Return (X, Y) of the center of cell containing provided text 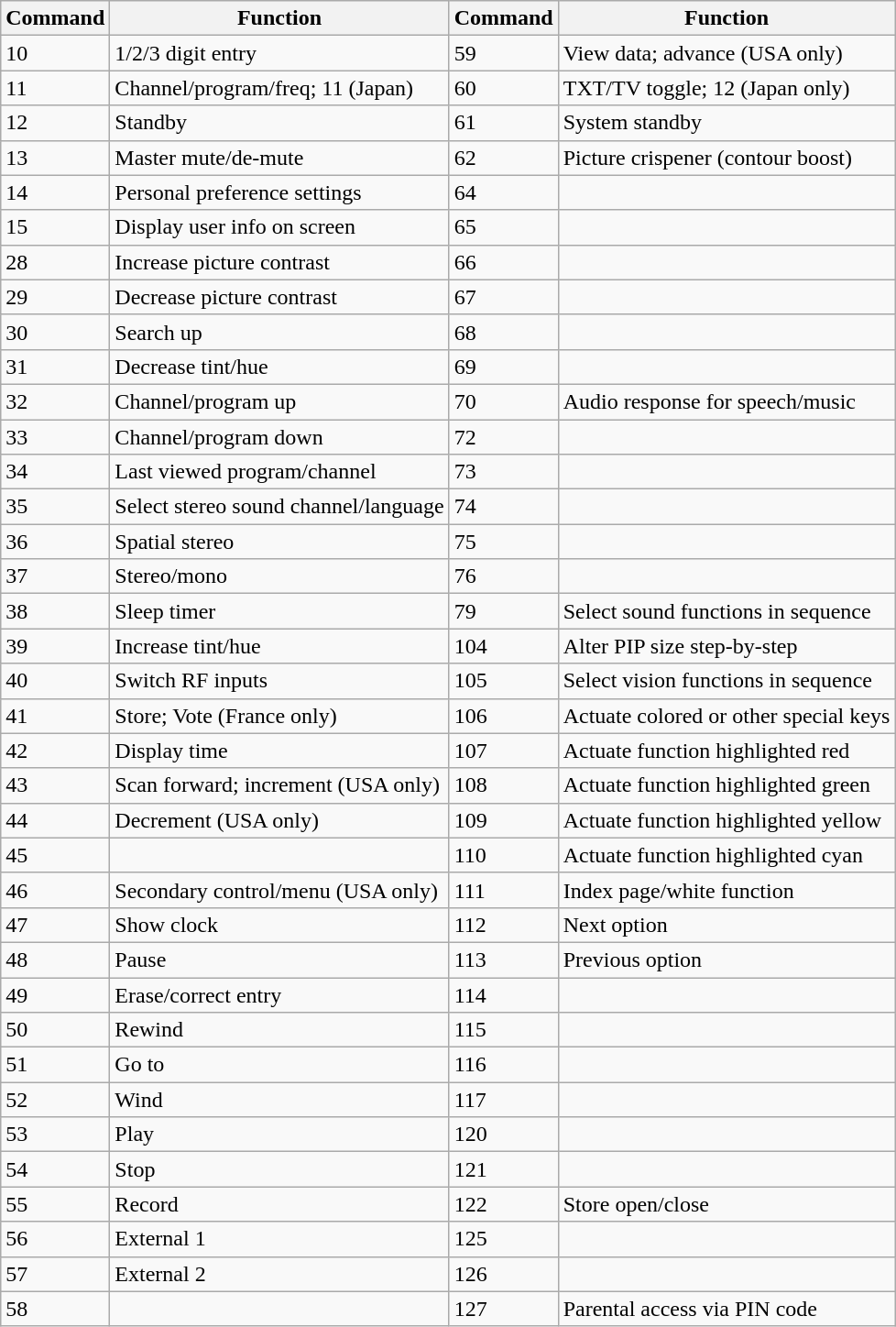
49 (55, 994)
73 (504, 472)
System standby (727, 123)
33 (55, 437)
125 (504, 1239)
Decrement (USA only) (279, 820)
11 (55, 88)
28 (55, 262)
Channel/program up (279, 401)
Increase tint/hue (279, 646)
Audio response for speech/music (727, 401)
60 (504, 88)
Store; Vote (France only) (279, 716)
65 (504, 227)
32 (55, 401)
126 (504, 1274)
30 (55, 332)
14 (55, 192)
Select sound functions in sequence (727, 611)
35 (55, 507)
Scan forward; increment (USA only) (279, 785)
Store open/close (727, 1204)
68 (504, 332)
120 (504, 1135)
76 (504, 576)
31 (55, 367)
75 (504, 542)
108 (504, 785)
55 (55, 1204)
50 (55, 1030)
47 (55, 925)
Alter PIP size step-by-step (727, 646)
Rewind (279, 1030)
Personal preference settings (279, 192)
Standby (279, 123)
Master mute/de-mute (279, 158)
Actuate function highlighted red (727, 751)
Actuate colored or other special keys (727, 716)
116 (504, 1065)
79 (504, 611)
Channel/program/freq; 11 (Japan) (279, 88)
44 (55, 820)
45 (55, 855)
Switch RF inputs (279, 681)
TXT/TV toggle; 12 (Japan only) (727, 88)
External 1 (279, 1239)
112 (504, 925)
29 (55, 297)
53 (55, 1135)
58 (55, 1309)
46 (55, 890)
62 (504, 158)
40 (55, 681)
Pause (279, 960)
57 (55, 1274)
Go to (279, 1065)
39 (55, 646)
Display time (279, 751)
74 (504, 507)
52 (55, 1100)
106 (504, 716)
Select stereo sound channel/language (279, 507)
109 (504, 820)
15 (55, 227)
Actuate function highlighted green (727, 785)
66 (504, 262)
59 (504, 53)
Actuate function highlighted cyan (727, 855)
111 (504, 890)
104 (504, 646)
Search up (279, 332)
64 (504, 192)
48 (55, 960)
54 (55, 1169)
37 (55, 576)
External 2 (279, 1274)
Previous option (727, 960)
107 (504, 751)
51 (55, 1065)
61 (504, 123)
41 (55, 716)
115 (504, 1030)
Actuate function highlighted yellow (727, 820)
1/2/3 digit entry (279, 53)
Show clock (279, 925)
36 (55, 542)
Next option (727, 925)
56 (55, 1239)
72 (504, 437)
Decrease tint/hue (279, 367)
Stop (279, 1169)
13 (55, 158)
70 (504, 401)
117 (504, 1100)
Play (279, 1135)
Sleep timer (279, 611)
View data; advance (USA only) (727, 53)
113 (504, 960)
Erase/correct entry (279, 994)
Index page/white function (727, 890)
Picture crispener (contour boost) (727, 158)
114 (504, 994)
67 (504, 297)
12 (55, 123)
43 (55, 785)
Parental access via PIN code (727, 1309)
Decrease picture contrast (279, 297)
Wind (279, 1100)
Spatial stereo (279, 542)
127 (504, 1309)
42 (55, 751)
34 (55, 472)
38 (55, 611)
10 (55, 53)
121 (504, 1169)
122 (504, 1204)
Record (279, 1204)
Secondary control/menu (USA only) (279, 890)
Stereo/mono (279, 576)
110 (504, 855)
Display user info on screen (279, 227)
Select vision functions in sequence (727, 681)
Increase picture contrast (279, 262)
Channel/program down (279, 437)
Last viewed program/channel (279, 472)
105 (504, 681)
69 (504, 367)
